Detect which cell encompasses the target text, then output its (X, Y) center coordinate. 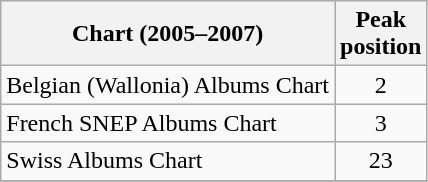
Chart (2005–2007) (168, 34)
French SNEP Albums Chart (168, 123)
2 (380, 85)
Belgian (Wallonia) Albums Chart (168, 85)
23 (380, 161)
Swiss Albums Chart (168, 161)
3 (380, 123)
Peakposition (380, 34)
